Find where the given text appears and provide that cell's center as [X, Y] coordinate. 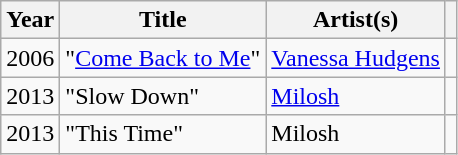
"Come Back to Me" [163, 58]
Title [163, 20]
Artist(s) [356, 20]
"Slow Down" [163, 96]
Year [30, 20]
2006 [30, 58]
Vanessa Hudgens [356, 58]
"This Time" [163, 134]
